Identify which cell holds the provided text, then report its [X, Y] central coordinate. 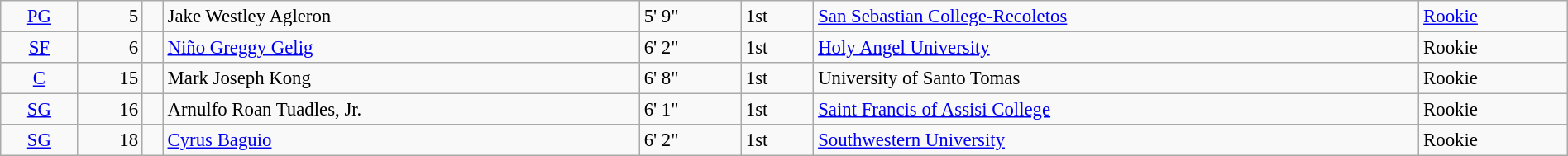
Mark Joseph Kong [401, 78]
16 [110, 110]
18 [110, 140]
Jake Westley Agleron [401, 17]
6' 1" [690, 110]
6 [110, 48]
PG [40, 17]
C [40, 78]
Holy Angel University [1116, 48]
SF [40, 48]
5 [110, 17]
Southwestern University [1116, 140]
15 [110, 78]
5' 9" [690, 17]
6' 8" [690, 78]
San Sebastian College-Recoletos [1116, 17]
Niño Greggy Gelig [401, 48]
University of Santo Tomas [1116, 78]
Arnulfo Roan Tuadles, Jr. [401, 110]
Saint Francis of Assisi College [1116, 110]
Cyrus Baguio [401, 140]
